Pinpoint the cell where the given text exists, returning its [x, y] midpoint coordinate. 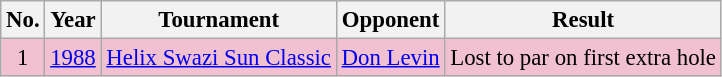
No. [23, 20]
1 [23, 58]
1988 [73, 58]
Lost to par on first extra hole [583, 58]
Result [583, 20]
Helix Swazi Sun Classic [218, 58]
Tournament [218, 20]
Opponent [390, 20]
Year [73, 20]
Don Levin [390, 58]
